Scan for the cell matching the given text and deliver its [x, y] coordinate at center. 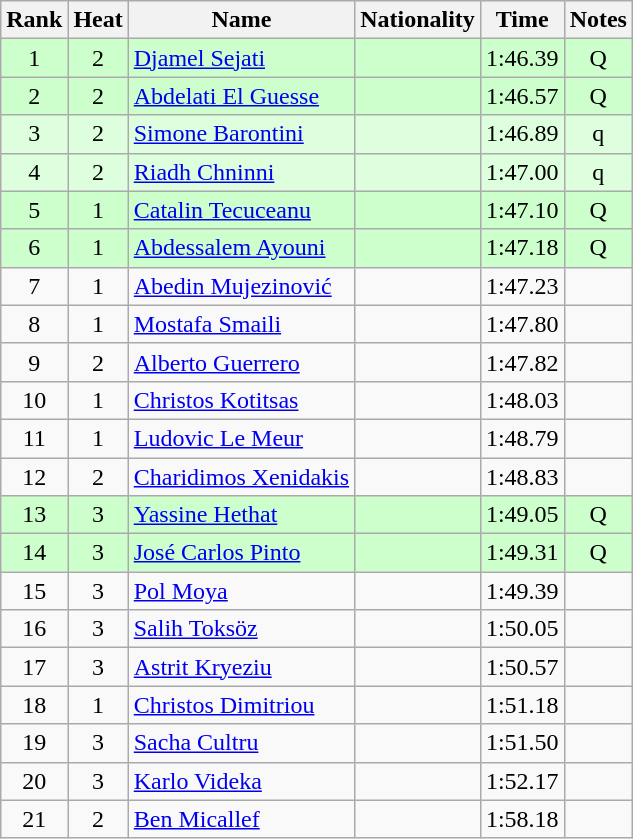
Sacha Cultru [241, 743]
Mostafa Smaili [241, 324]
1:49.05 [522, 515]
1:46.39 [522, 58]
1:49.31 [522, 553]
4 [34, 172]
11 [34, 438]
1:47.80 [522, 324]
1:47.00 [522, 172]
Abdelati El Guesse [241, 96]
1:51.18 [522, 705]
1:51.50 [522, 743]
Djamel Sejati [241, 58]
18 [34, 705]
9 [34, 362]
Astrit Kryeziu [241, 667]
Name [241, 20]
16 [34, 629]
Pol Moya [241, 591]
Nationality [418, 20]
Ben Micallef [241, 819]
1:46.57 [522, 96]
1:52.17 [522, 781]
8 [34, 324]
1:48.79 [522, 438]
13 [34, 515]
Simone Barontini [241, 134]
1:47.18 [522, 248]
1:47.23 [522, 286]
Christos Kotitsas [241, 400]
1:50.05 [522, 629]
5 [34, 210]
19 [34, 743]
12 [34, 477]
1:48.83 [522, 477]
1:58.18 [522, 819]
Heat [98, 20]
Riadh Chninni [241, 172]
Catalin Tecuceanu [241, 210]
Salih Toksöz [241, 629]
Charidimos Xenidakis [241, 477]
7 [34, 286]
6 [34, 248]
1:47.82 [522, 362]
Christos Dimitriou [241, 705]
1:48.03 [522, 400]
Yassine Hethat [241, 515]
10 [34, 400]
14 [34, 553]
Abdessalem Ayouni [241, 248]
1:47.10 [522, 210]
Notes [598, 20]
1:49.39 [522, 591]
1:46.89 [522, 134]
Rank [34, 20]
21 [34, 819]
20 [34, 781]
Karlo Videka [241, 781]
1:50.57 [522, 667]
Ludovic Le Meur [241, 438]
Abedin Mujezinović [241, 286]
Time [522, 20]
15 [34, 591]
Alberto Guerrero [241, 362]
17 [34, 667]
José Carlos Pinto [241, 553]
